Find where the given text appears and provide that cell's center as [x, y] coordinate. 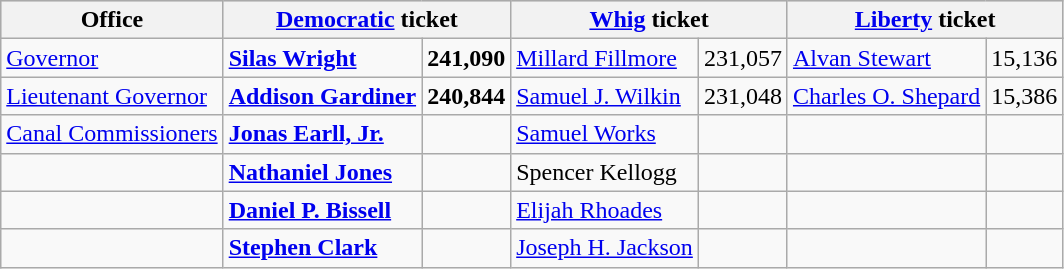
Joseph H. Jackson [605, 248]
Millard Fillmore [605, 58]
Samuel J. Wilkin [605, 96]
Liberty ticket [924, 20]
15,386 [1024, 96]
240,844 [466, 96]
Alvan Stewart [886, 58]
Lieutenant Governor [112, 96]
Democratic ticket [367, 20]
Spencer Kellogg [605, 172]
Charles O. Shepard [886, 96]
Nathaniel Jones [322, 172]
Jonas Earll, Jr. [322, 134]
Canal Commissioners [112, 134]
Office [112, 20]
Addison Gardiner [322, 96]
Stephen Clark [322, 248]
Whig ticket [650, 20]
241,090 [466, 58]
Daniel P. Bissell [322, 210]
231,057 [742, 58]
Elijah Rhoades [605, 210]
Samuel Works [605, 134]
Governor [112, 58]
231,048 [742, 96]
15,136 [1024, 58]
Silas Wright [322, 58]
